Return (X, Y) of the center of cell containing provided text 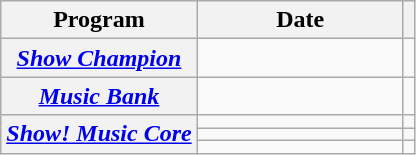
Music Bank (99, 96)
Date (300, 20)
Show! Music Core (99, 134)
Program (99, 20)
Show Champion (99, 58)
